Return the [X, Y] coordinate for the center point of the cell that contains the specified text.  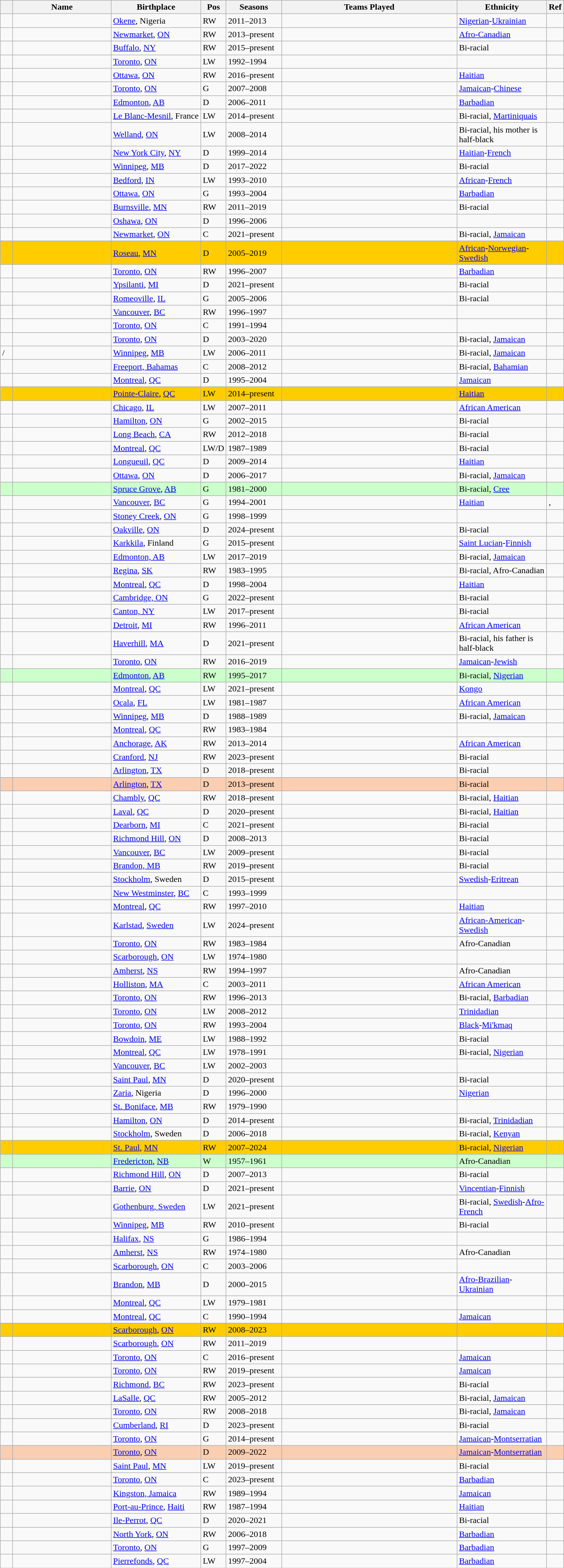
Roseau, MN [156, 253]
Chambly, QC [156, 798]
1995–2017 [254, 675]
Freeport, Bahamas [156, 366]
Haverhill, MA [156, 643]
1981–1987 [254, 703]
2005–2019 [254, 253]
2002–2015 [254, 421]
Regina, SK [156, 570]
2006–2017 [254, 475]
2017–2019 [254, 557]
Nigerian [502, 1093]
1996–2006 [254, 221]
1999–2014 [254, 153]
1996–2011 [254, 625]
2011–2013 [254, 21]
St. Paul, MN [156, 1147]
African-Norwegian-Swedish [502, 253]
African-American-Swedish [502, 925]
1998–2004 [254, 584]
Stoney Creek, ON [156, 516]
2008–2014 [254, 134]
Ocala, FL [156, 703]
Jamaican-Jewish [502, 662]
African-French [502, 180]
1990–1994 [254, 1316]
2005–2006 [254, 298]
Ile-Perrot, QC [156, 1520]
Chicago, IL [156, 407]
Buffalo, NY [156, 48]
Laval, QC [156, 811]
2007–2008 [254, 89]
1983–1995 [254, 570]
Nigerian-Ukrainian [502, 21]
/ [6, 353]
1996–2007 [254, 271]
Bi-racial, Trinidadian [502, 1120]
Kingston, Jamaica [156, 1493]
1989–1994 [254, 1493]
Bi-racial, his mother is half-black [502, 134]
1996–1997 [254, 312]
Swedish-Eritrean [502, 879]
1979–1981 [254, 1302]
2003–2020 [254, 339]
LaSalle, QC [156, 1398]
1979–1990 [254, 1107]
Karlstad, Sweden [156, 925]
Detroit, MI [156, 625]
Cambridge, ON [156, 597]
Bedford, IN [156, 180]
Long Beach, CA [156, 435]
W [214, 1161]
Anchorage, AK [156, 743]
1992–1994 [254, 61]
Ypsilanti, MI [156, 285]
2000–2015 [254, 1284]
Zaria, Nigeria [156, 1093]
Okene, Nigeria [156, 21]
Name [62, 7]
1994–1997 [254, 971]
St. Boniface, MB [156, 1107]
Dearborn, MI [156, 825]
Bi-racial, Kenyan [502, 1134]
Cranford, NJ [156, 757]
Ref [555, 7]
Karkkila, Finland [156, 543]
2009–2014 [254, 462]
Black-Mi'kmaq [502, 1025]
2009–2022 [254, 1452]
Bi-racial, Cree [502, 489]
1993–2010 [254, 180]
Romeoville, IL [156, 298]
1996–2000 [254, 1093]
2007–2024 [254, 1147]
Bi-racial, Afro-Canadian [502, 570]
Spruce Grove, AB [156, 489]
Afro-Brazilian-Ukrainian [502, 1284]
2012–2018 [254, 435]
Canton, NY [156, 611]
2003–2006 [254, 1266]
1981–2000 [254, 489]
2007–2013 [254, 1175]
Bi-racial, his father is half-black [502, 643]
1987–1994 [254, 1507]
1987–1989 [254, 448]
LW/D [214, 448]
Vincentian-Finnish [502, 1188]
2008–2023 [254, 1330]
2020–2021 [254, 1520]
Pointe-Claire, QC [156, 393]
Oakville, ON [156, 530]
Le Blanc-Mesnil, France [156, 116]
, [555, 502]
2003–2011 [254, 984]
Birthplace [156, 7]
Burnsville, MN [156, 207]
2017–present [254, 611]
2013–2014 [254, 743]
1997–2010 [254, 907]
2022–present [254, 597]
1986–1994 [254, 1239]
Barrie, ON [156, 1188]
Cumberland, RI [156, 1425]
Jamaican-Chinese [502, 89]
Port-au-Prince, Haiti [156, 1507]
North York, ON [156, 1534]
2008–2013 [254, 838]
Trinidadian [502, 1011]
2007–2011 [254, 407]
1997–2009 [254, 1548]
1991–1994 [254, 326]
2002–2003 [254, 1066]
Bowdoin, ME [156, 1038]
1988–1992 [254, 1038]
Bi-racial, Bahamian [502, 366]
Gothenburg, Sweden [156, 1206]
Ethnicity [502, 7]
Welland, ON [156, 134]
1995–2004 [254, 380]
1996–2013 [254, 998]
Fredericton, NB [156, 1161]
1994–2001 [254, 502]
1997–2004 [254, 1561]
1988–1989 [254, 716]
New Westminster, BC [156, 893]
2009–present [254, 852]
2010–present [254, 1225]
Pierrefonds, QC [156, 1561]
Seasons [254, 7]
Richmond, BC [156, 1384]
Bi-racial, Barbadian [502, 998]
Halifax, NS [156, 1239]
2008–2018 [254, 1411]
Haitian-French [502, 153]
Longueuil, QC [156, 462]
1993–1999 [254, 893]
2016–2019 [254, 662]
Teams Played [370, 7]
Bi-racial, Martiniquais [502, 116]
Holliston, MA [156, 984]
Pos [214, 7]
Saint Lucian-Finnish [502, 543]
Bi-racial, Swedish-Afro-French [502, 1206]
Kongo [502, 689]
1978–1991 [254, 1052]
New York City, NY [156, 153]
2017–2022 [254, 166]
1957–1961 [254, 1161]
1998–1999 [254, 516]
2005–2012 [254, 1398]
Oshawa, ON [156, 221]
